Output the [x, y] coordinate of the center of the cell containing the given text.  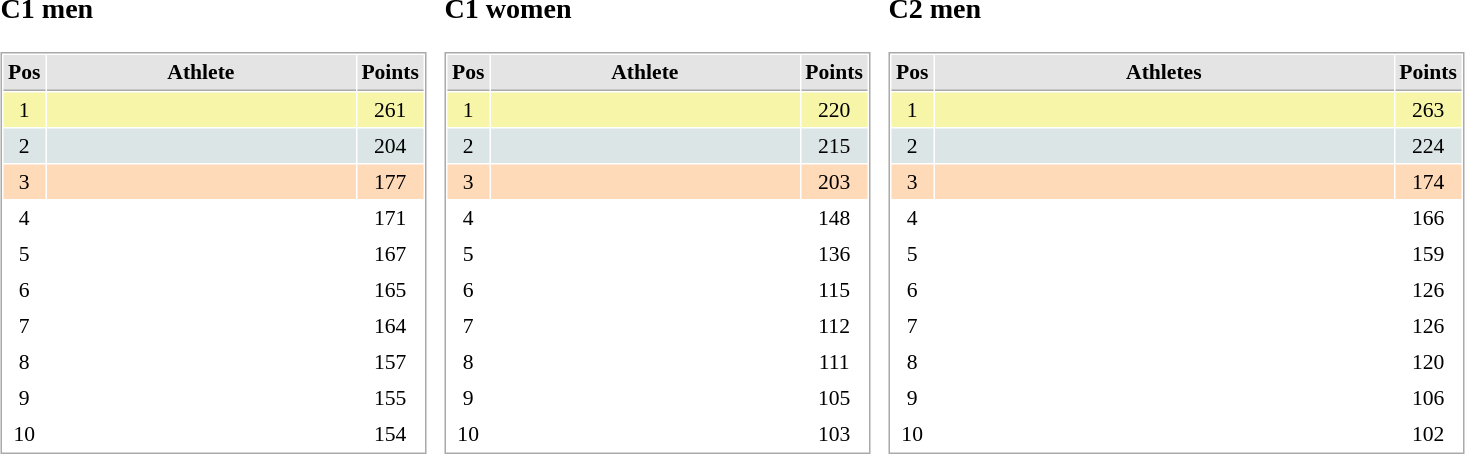
220 [834, 110]
215 [834, 146]
154 [390, 434]
204 [390, 146]
102 [1428, 434]
165 [390, 290]
224 [1428, 146]
136 [834, 254]
106 [1428, 398]
261 [390, 110]
157 [390, 362]
155 [390, 398]
164 [390, 326]
111 [834, 362]
115 [834, 290]
174 [1428, 182]
148 [834, 218]
112 [834, 326]
159 [1428, 254]
171 [390, 218]
263 [1428, 110]
103 [834, 434]
166 [1428, 218]
203 [834, 182]
177 [390, 182]
105 [834, 398]
Athletes [1164, 74]
167 [390, 254]
120 [1428, 362]
